Locate the cell with the specified text and output its [X, Y] center coordinate. 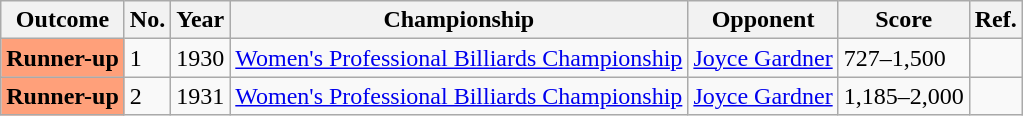
1931 [200, 96]
Ref. [996, 20]
1 [147, 58]
Year [200, 20]
1,185–2,000 [904, 96]
Outcome [63, 20]
Opponent [763, 20]
Championship [459, 20]
727–1,500 [904, 58]
Score [904, 20]
2 [147, 96]
No. [147, 20]
1930 [200, 58]
